Provide the (X, Y) coordinate of the cell's center where the given text is located.  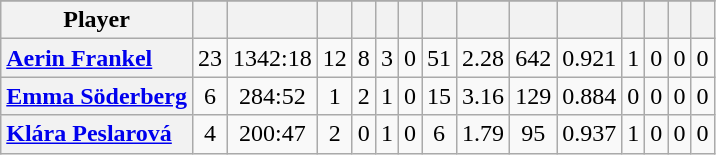
0.937 (590, 134)
200:47 (273, 134)
1.79 (484, 134)
4 (210, 134)
95 (534, 134)
0.884 (590, 96)
51 (440, 58)
Player (97, 20)
23 (210, 58)
15 (440, 96)
Aerin Frankel (97, 58)
1342:18 (273, 58)
12 (334, 58)
642 (534, 58)
0.921 (590, 58)
Emma Söderberg (97, 96)
8 (364, 58)
284:52 (273, 96)
3.16 (484, 96)
2.28 (484, 58)
Klára Peslarová (97, 134)
3 (386, 58)
129 (534, 96)
